Capture the cell that displays the provided text and extract its [x, y] central coordinate. 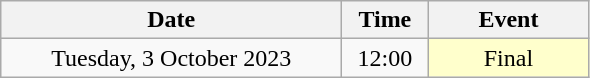
Final [508, 58]
Date [172, 20]
Event [508, 20]
12:00 [385, 58]
Tuesday, 3 October 2023 [172, 58]
Time [385, 20]
